Capture the cell that displays the provided text and extract its [X, Y] central coordinate. 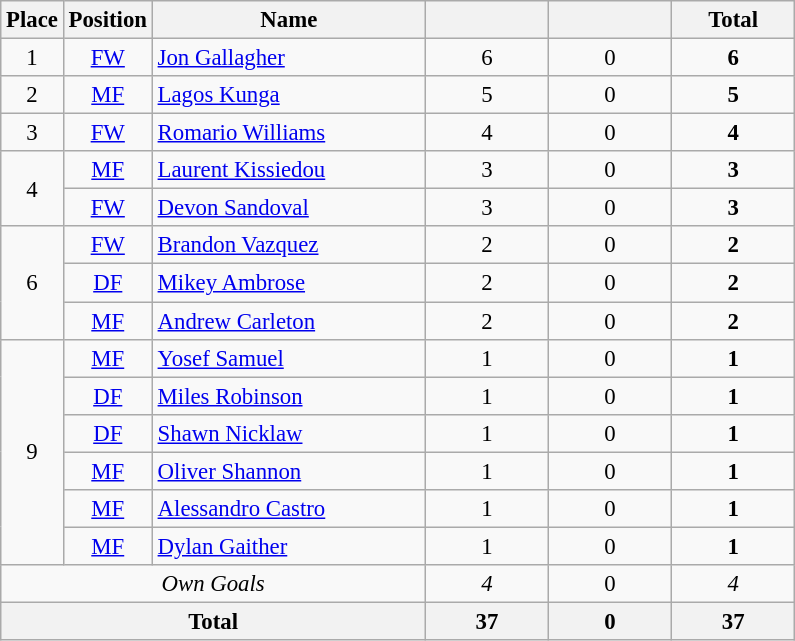
Laurent Kissiedou [288, 170]
Miles Robinson [288, 396]
Dylan Gaither [288, 546]
Mikey Ambrose [288, 283]
Shawn Nicklaw [288, 433]
Jon Gallagher [288, 58]
Yosef Samuel [288, 358]
Place [32, 20]
Name [288, 20]
Own Goals [214, 584]
Romario Williams [288, 133]
Oliver Shannon [288, 471]
Brandon Vazquez [288, 245]
Position [108, 20]
Devon Sandoval [288, 208]
Lagos Kunga [288, 95]
Alessandro Castro [288, 509]
9 [32, 452]
Andrew Carleton [288, 321]
